Extract the [x, y] coordinate from the center of the cell holding the provided text.  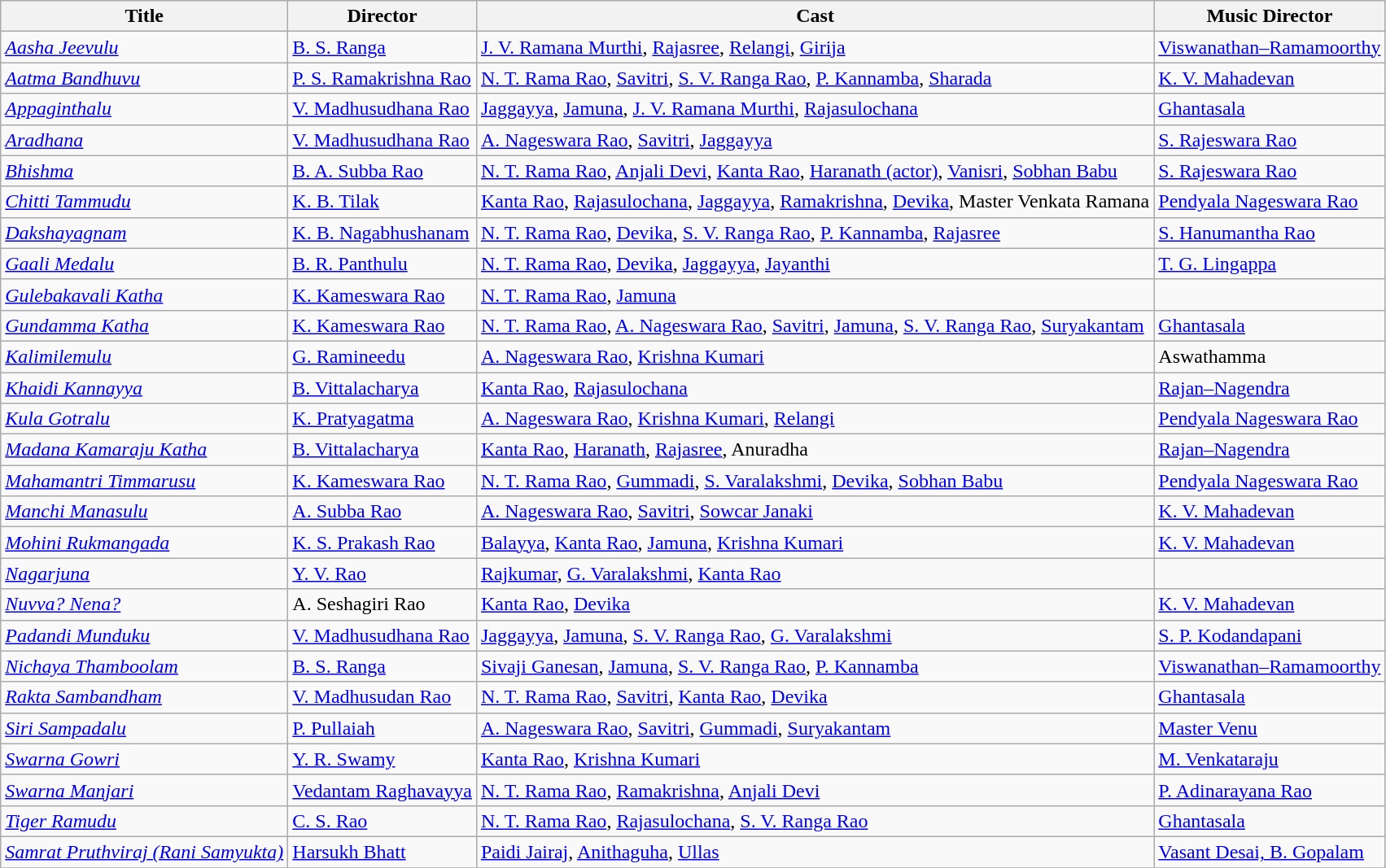
K. B. Nagabhushanam [383, 233]
Aatma Bandhuvu [145, 78]
Vasant Desai, B. Gopalam [1270, 852]
Kanta Rao, Rajasulochana, Jaggayya, Ramakrishna, Devika, Master Venkata Ramana [815, 202]
Kula Gotralu [145, 419]
Madana Kamaraju Katha [145, 450]
Mahamantri Timmarusu [145, 481]
K. Pratyagatma [383, 419]
Y. V. Rao [383, 574]
S. P. Kodandapani [1270, 635]
J. V. Ramana Murthi, Rajasree, Relangi, Girija [815, 47]
Master Venu [1270, 728]
N. T. Rama Rao, Rajasulochana, S. V. Ranga Rao [815, 821]
Mohini Rukmangada [145, 543]
N. T. Rama Rao, Savitri, S. V. Ranga Rao, P. Kannamba, Sharada [815, 78]
A. Nageswara Rao, Krishna Kumari [815, 356]
Sivaji Ganesan, Jamuna, S. V. Ranga Rao, P. Kannamba [815, 666]
B. A. Subba Rao [383, 171]
V. Madhusudan Rao [383, 697]
B. R. Panthulu [383, 264]
K. S. Prakash Rao [383, 543]
Balayya, Kanta Rao, Jamuna, Krishna Kumari [815, 543]
N. T. Rama Rao, Ramakrishna, Anjali Devi [815, 790]
Paidi Jairaj, Anithaguha, Ullas [815, 852]
K. B. Tilak [383, 202]
N. T. Rama Rao, Anjali Devi, Kanta Rao, Haranath (actor), Vanisri, Sobhan Babu [815, 171]
Gundamma Katha [145, 325]
Director [383, 16]
N. T. Rama Rao, Devika, S. V. Ranga Rao, P. Kannamba, Rajasree [815, 233]
Gaali Medalu [145, 264]
Jaggayya, Jamuna, J. V. Ramana Murthi, Rajasulochana [815, 109]
Music Director [1270, 16]
Aasha Jeevulu [145, 47]
Harsukh Bhatt [383, 852]
Tiger Ramudu [145, 821]
Nuvva? Nena? [145, 604]
Khaidi Kannayya [145, 388]
N. T. Rama Rao, Devika, Jaggayya, Jayanthi [815, 264]
N. T. Rama Rao, A. Nageswara Rao, Savitri, Jamuna, S. V. Ranga Rao, Suryakantam [815, 325]
P. S. Ramakrishna Rao [383, 78]
Kalimilemulu [145, 356]
Rakta Sambandham [145, 697]
Kanta Rao, Haranath, Rajasree, Anuradha [815, 450]
Gulebakavali Katha [145, 294]
Chitti Tammudu [145, 202]
Swarna Gowri [145, 759]
Cast [815, 16]
Aswathamma [1270, 356]
Samrat Pruthviraj (Rani Samyukta) [145, 852]
Manchi Manasulu [145, 512]
Kanta Rao, Rajasulochana [815, 388]
N. T. Rama Rao, Jamuna [815, 294]
Kanta Rao, Krishna Kumari [815, 759]
Rajkumar, G. Varalakshmi, Kanta Rao [815, 574]
A. Nageswara Rao, Savitri, Sowcar Janaki [815, 512]
G. Ramineedu [383, 356]
Title [145, 16]
Y. R. Swamy [383, 759]
Dakshayagnam [145, 233]
Kanta Rao, Devika [815, 604]
Vedantam Raghavayya [383, 790]
Jaggayya, Jamuna, S. V. Ranga Rao, G. Varalakshmi [815, 635]
A. Nageswara Rao, Savitri, Jaggayya [815, 140]
Bhishma [145, 171]
Padandi Munduku [145, 635]
N. T. Rama Rao, Savitri, Kanta Rao, Devika [815, 697]
Siri Sampadalu [145, 728]
P. Adinarayana Rao [1270, 790]
A. Seshagiri Rao [383, 604]
Appaginthalu [145, 109]
A. Subba Rao [383, 512]
Swarna Manjari [145, 790]
A. Nageswara Rao, Krishna Kumari, Relangi [815, 419]
Nichaya Thamboolam [145, 666]
T. G. Lingappa [1270, 264]
N. T. Rama Rao, Gummadi, S. Varalakshmi, Devika, Sobhan Babu [815, 481]
P. Pullaiah [383, 728]
Aradhana [145, 140]
S. Hanumantha Rao [1270, 233]
C. S. Rao [383, 821]
Nagarjuna [145, 574]
A. Nageswara Rao, Savitri, Gummadi, Suryakantam [815, 728]
M. Venkataraju [1270, 759]
